Detect which cell encompasses the target text, then output its (X, Y) center coordinate. 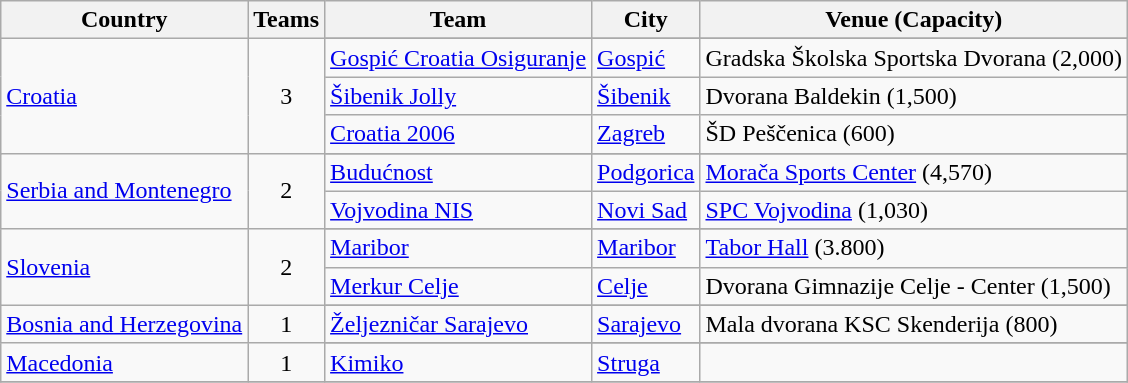
Team (458, 20)
Šibenik (646, 96)
Vojvodina NIS (458, 210)
Bosnia and Herzegovina (124, 324)
Dvorana Gimnazije Celje - Center (1,500) (914, 286)
Šibenik Jolly (458, 96)
Venue (Capacity) (914, 20)
Serbia and Montenegro (124, 191)
Sarajevo (646, 324)
Morača Sports Center (4,570) (914, 172)
SPC Vojvodina (1,030) (914, 210)
Budućnost (458, 172)
Country (124, 20)
ŠD Peščenica (600) (914, 134)
Željezničar Sarajevo (458, 324)
Croatia 2006 (458, 134)
City (646, 20)
Merkur Celje (458, 286)
Gospić (646, 58)
Teams (286, 20)
Macedonia (124, 362)
Kimiko (458, 362)
Dvorana Baldekin (1,500) (914, 96)
Slovenia (124, 267)
Struga (646, 362)
Gradska Školska Sportska Dvorana (2,000) (914, 58)
3 (286, 96)
Podgorica (646, 172)
Gospić Croatia Osiguranje (458, 58)
Zagreb (646, 134)
Croatia (124, 96)
Celje (646, 286)
Novi Sad (646, 210)
Mala dvorana KSC Skenderija (800) (914, 324)
Tabor Hall (3.800) (914, 248)
